From the cell containing the given text, extract its center point as [X, Y] coordinate. 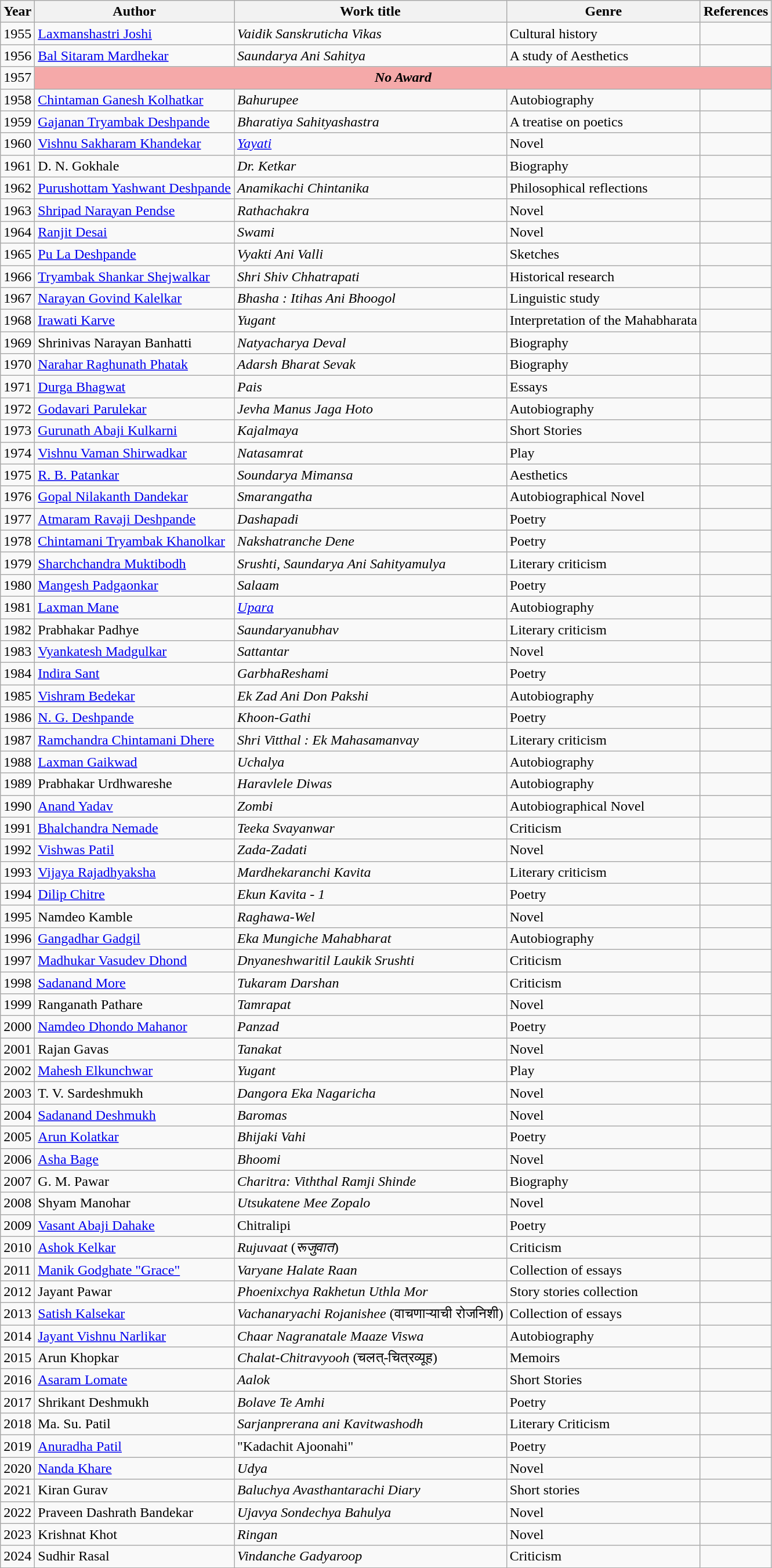
Short stories [603, 1490]
2019 [17, 1446]
1961 [17, 166]
Gajanan Tryambak Deshpande [135, 122]
Manik Godghate "Grace" [135, 1269]
1983 [17, 652]
"Kadachit Ajoonahi" [371, 1446]
2006 [17, 1159]
Jayant Vishnu Narlikar [135, 1335]
Aalok [371, 1380]
Bolave Te Amhi [371, 1402]
Vasant Abaji Dahake [135, 1225]
Bahurupee [371, 100]
Cultural history [603, 34]
Phoenixchya Rakhetun Uthla Mor [371, 1291]
Shyam Manohar [135, 1203]
Tamrapat [371, 1005]
Vindanche Gadyaroop [371, 1556]
Zada-Zadati [371, 850]
Shrinivas Narayan Banhatti [135, 343]
Tukaram Darshan [371, 983]
1963 [17, 210]
Nanda Khare [135, 1468]
Bhoomi [371, 1159]
Saundarya Ani Sahitya [371, 56]
1971 [17, 387]
Chalat-Chitravyooh (चलत्-चित्रव्यूह) [371, 1358]
Durga Bhagwat [135, 387]
Krishnat Khot [135, 1534]
1978 [17, 541]
G. M. Pawar [135, 1181]
Laxman Mane [135, 607]
Rujuvaat (रूजुवात) [371, 1247]
Teeka Svayanwar [371, 828]
2008 [17, 1203]
Praveen Dashrath Bandekar [135, 1512]
2002 [17, 1071]
1959 [17, 122]
Charitra: Viththal Ramji Shinde [371, 1181]
GarbhaReshami [371, 674]
Natyacharya Deval [371, 343]
Baromas [371, 1115]
Mahesh Elkunchwar [135, 1071]
2005 [17, 1137]
Bhijaki Vahi [371, 1137]
Kiran Gurav [135, 1490]
Bhalchandra Nemade [135, 828]
Work title [371, 12]
Historical research [603, 277]
Chaar Nagranatale Maaze Viswa [371, 1335]
Bhasha : Itihas Ani Bhoogol [371, 299]
Sharchchandra Muktibodh [135, 563]
Saundaryanubhav [371, 629]
Srushti, Saundarya Ani Sahityamulya [371, 563]
Jayant Pawar [135, 1291]
Shripad Narayan Pendse [135, 210]
1968 [17, 321]
Shri Shiv Chhatrapati [371, 277]
Eka Mungiche Mahabharat [371, 938]
2017 [17, 1402]
Udya [371, 1468]
Laxman Gaikwad [135, 762]
1991 [17, 828]
Salaam [371, 585]
Linguistic study [603, 299]
Year [17, 12]
1972 [17, 409]
Sadanand Deshmukh [135, 1115]
Prabhakar Urdhwareshe [135, 784]
1967 [17, 299]
1962 [17, 188]
2001 [17, 1049]
Laxmanshastri Joshi [135, 34]
Uchalya [371, 762]
Godavari Parulekar [135, 409]
1982 [17, 629]
1987 [17, 740]
Dnyaneshwaritil Laukik Srushti [371, 960]
1964 [17, 232]
Zombi [371, 806]
Vishnu Sakharam Khandekar [135, 144]
A treatise on poetics [603, 122]
1999 [17, 1005]
1981 [17, 607]
D. N. Gokhale [135, 166]
1965 [17, 254]
Chitralipi [371, 1225]
1958 [17, 100]
Haravlele Diwas [371, 784]
Indira Sant [135, 674]
2016 [17, 1380]
Vyankatesh Madgulkar [135, 652]
Utsukatene Mee Zopalo [371, 1203]
1998 [17, 983]
1960 [17, 144]
Bal Sitaram Mardhekar [135, 56]
Dangora Eka Nagaricha [371, 1093]
1986 [17, 718]
1956 [17, 56]
Narahar Raghunath Phatak [135, 365]
Ashok Kelkar [135, 1247]
Vishram Bedekar [135, 696]
2022 [17, 1512]
Bharatiya Sahityashastra [371, 122]
Atmaram Ravaji Deshpande [135, 519]
Irawati Karve [135, 321]
1992 [17, 850]
Interpretation of the Mahabharata [603, 321]
Memoirs [603, 1358]
Chintaman Ganesh Kolhatkar [135, 100]
1975 [17, 475]
2003 [17, 1093]
Natasamrat [371, 453]
2014 [17, 1335]
Satish Kalsekar [135, 1313]
Kajalmaya [371, 431]
1993 [17, 872]
Tryambak Shankar Shejwalkar [135, 277]
Baluchya Avasthantarachi Diary [371, 1490]
Madhukar Vasudev Dhond [135, 960]
Rajan Gavas [135, 1049]
Author [135, 12]
No Award [403, 78]
Vaidik Sanskruticha Vikas [371, 34]
Varyane Halate Raan [371, 1269]
2000 [17, 1027]
Shrikant Deshmukh [135, 1402]
2012 [17, 1291]
1985 [17, 696]
Literary Criticism [603, 1424]
T. V. Sardeshmukh [135, 1093]
Vishwas Patil [135, 850]
1974 [17, 453]
Ringan [371, 1534]
Prabhakar Padhye [135, 629]
1995 [17, 916]
Ranjit Desai [135, 232]
A study of Aesthetics [603, 56]
Sarjanprerana ani Kavitwashodh [371, 1424]
1969 [17, 343]
Sudhir Rasal [135, 1556]
2011 [17, 1269]
Smarangatha [371, 497]
1980 [17, 585]
Gopal Nilakanth Dandekar [135, 497]
1957 [17, 78]
Vishnu Vaman Shirwadkar [135, 453]
Dr. Ketkar [371, 166]
1996 [17, 938]
Raghawa-Wel [371, 916]
Rathachakra [371, 210]
2020 [17, 1468]
Anand Yadav [135, 806]
1976 [17, 497]
Sattantar [371, 652]
Dashapadi [371, 519]
2023 [17, 1534]
Nakshatranche Dene [371, 541]
Vijaya Rajadhyaksha [135, 872]
2010 [17, 1247]
Aesthetics [603, 475]
Vyakti Ani Valli [371, 254]
Purushottam Yashwant Deshpande [135, 188]
2004 [17, 1115]
2013 [17, 1313]
Essays [603, 387]
1973 [17, 431]
Namdeo Kamble [135, 916]
Panzad [371, 1027]
Mangesh Padgaonkar [135, 585]
1977 [17, 519]
2021 [17, 1490]
2024 [17, 1556]
Ranganath Pathare [135, 1005]
1955 [17, 34]
2007 [17, 1181]
Soundarya Mimansa [371, 475]
Jevha Manus Jaga Hoto [371, 409]
1989 [17, 784]
Ekun Kavita - 1 [371, 894]
Vachanaryachi Rojanishee (वाचणाऱ्याची रोजनिशी) [371, 1313]
R. B. Patankar [135, 475]
Dilip Chitre [135, 894]
2009 [17, 1225]
Pu La Deshpande [135, 254]
Gangadhar Gadgil [135, 938]
N. G. Deshpande [135, 718]
References [735, 12]
1984 [17, 674]
1997 [17, 960]
Yayati [371, 144]
Sadanand More [135, 983]
Tanakat [371, 1049]
Arun Kolatkar [135, 1137]
Narayan Govind Kalelkar [135, 299]
1988 [17, 762]
Namdeo Dhondo Mahanor [135, 1027]
Pais [371, 387]
Anuradha Patil [135, 1446]
Swami [371, 232]
Genre [603, 12]
1990 [17, 806]
Arun Khopkar [135, 1358]
Khoon-Gathi [371, 718]
Story stories collection [603, 1291]
2018 [17, 1424]
2015 [17, 1358]
Adarsh Bharat Sevak [371, 365]
Asha Bage [135, 1159]
Gurunath Abaji Kulkarni [135, 431]
Chintamani Tryambak Khanolkar [135, 541]
1970 [17, 365]
Upara [371, 607]
Ramchandra Chintamani Dhere [135, 740]
Ek Zad Ani Don Pakshi [371, 696]
Ma. Su. Patil [135, 1424]
1994 [17, 894]
1966 [17, 277]
Anamikachi Chintanika [371, 188]
Asaram Lomate [135, 1380]
Sketches [603, 254]
Ujavya Sondechya Bahulya [371, 1512]
Mardhekaranchi Kavita [371, 872]
1979 [17, 563]
Shri Vitthal : Ek Mahasamanvay [371, 740]
Philosophical reflections [603, 188]
